Return the [X, Y] coordinate for the center point of the cell that contains the specified text.  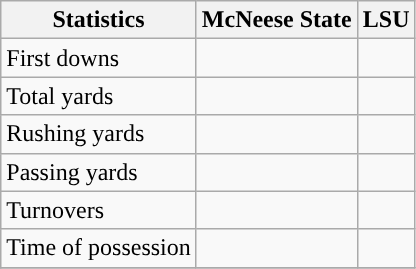
Rushing yards [99, 134]
Turnovers [99, 210]
Statistics [99, 20]
McNeese State [276, 20]
First downs [99, 58]
Total yards [99, 96]
Passing yards [99, 172]
LSU [386, 20]
Time of possession [99, 248]
